Identify which cell holds the provided text, then report its (x, y) central coordinate. 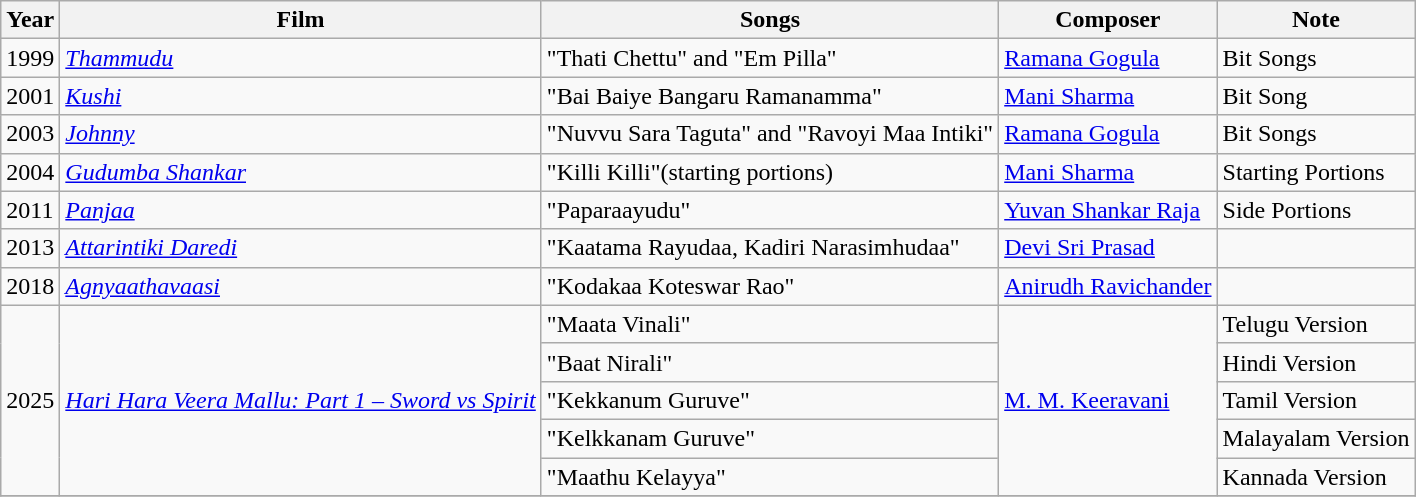
2025 (30, 400)
"Nuvvu Sara Taguta" and "Ravoyi Maa Intiki" (770, 134)
Malayalam Version (1316, 438)
"Kodakaa Koteswar Rao" (770, 286)
"Kekkanum Guruve" (770, 400)
Anirudh Ravichander (1108, 286)
Hari Hara Veera Mallu: Part 1 – Sword vs Spirit (301, 400)
Attarintiki Daredi (301, 248)
Side Portions (1316, 210)
Johnny (301, 134)
"Kelkkanam Guruve" (770, 438)
"Killi Killi"(starting portions) (770, 172)
"Paparaayudu" (770, 210)
Hindi Version (1316, 362)
"Maathu Kelayya" (770, 477)
2011 (30, 210)
Thammudu (301, 58)
Kannada Version (1316, 477)
2003 (30, 134)
Panjaa (301, 210)
Gudumba Shankar (301, 172)
2001 (30, 96)
1999 (30, 58)
Agnyaathavaasi (301, 286)
"Bai Baiye Bangaru Ramanamma" (770, 96)
2004 (30, 172)
Note (1316, 20)
Devi Sri Prasad (1108, 248)
Kushi (301, 96)
Film (301, 20)
Telugu Version (1316, 324)
"Kaatama Rayudaa, Kadiri Narasimhudaa" (770, 248)
2013 (30, 248)
Starting Portions (1316, 172)
"Baat Nirali" (770, 362)
"Maata Vinali" (770, 324)
Songs (770, 20)
Year (30, 20)
Tamil Version (1316, 400)
Composer (1108, 20)
"Thati Chettu" and "Em Pilla" (770, 58)
2018 (30, 286)
Bit Song (1316, 96)
Yuvan Shankar Raja (1108, 210)
M. M. Keeravani (1108, 400)
